Extract the (X, Y) coordinate from the center of the cell holding the provided text.  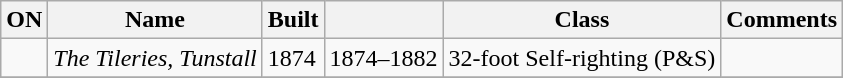
Comments (782, 20)
The Tileries, Tunstall (155, 58)
Built (293, 20)
1874 (293, 58)
Class (582, 20)
32-foot Self-righting (P&S) (582, 58)
1874–1882 (384, 58)
Name (155, 20)
ON (24, 20)
